Return [X, Y] of the center of cell containing provided text 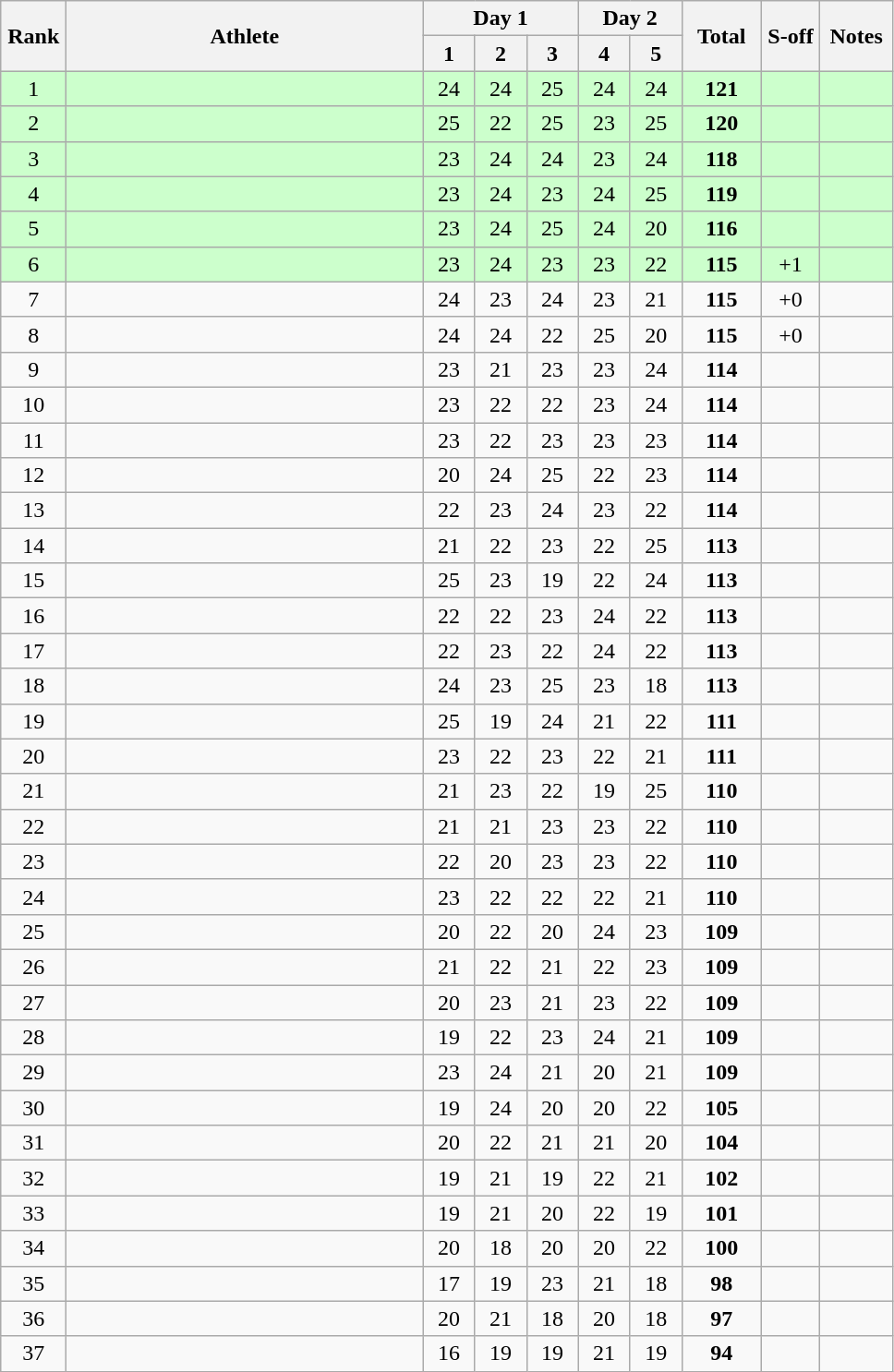
102 [721, 1178]
14 [33, 546]
118 [721, 159]
116 [721, 229]
36 [33, 1318]
37 [33, 1354]
98 [721, 1283]
105 [721, 1108]
34 [33, 1248]
Total [721, 36]
31 [33, 1143]
11 [33, 440]
15 [33, 581]
120 [721, 124]
119 [721, 194]
S-off [791, 36]
9 [33, 369]
27 [33, 1002]
Notes [857, 36]
12 [33, 475]
28 [33, 1038]
13 [33, 511]
Day 2 [630, 18]
26 [33, 967]
Day 1 [501, 18]
10 [33, 404]
8 [33, 334]
30 [33, 1108]
101 [721, 1213]
121 [721, 89]
32 [33, 1178]
29 [33, 1073]
7 [33, 299]
+1 [791, 264]
Rank [33, 36]
6 [33, 264]
Athlete [245, 36]
104 [721, 1143]
35 [33, 1283]
100 [721, 1248]
97 [721, 1318]
33 [33, 1213]
94 [721, 1354]
